Find where the given text appears and provide that cell's center as (x, y) coordinate. 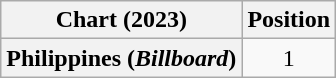
1 (289, 58)
Chart (2023) (122, 20)
Position (289, 20)
Philippines (Billboard) (122, 58)
